For the text-containing cell, return its midpoint in [X, Y] coordinate format. 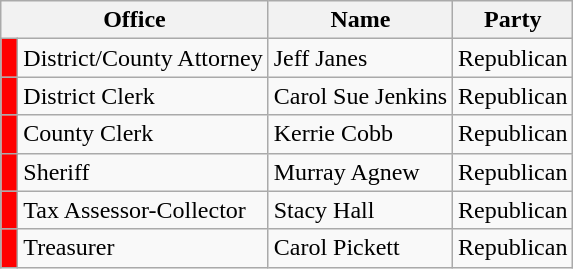
District Clerk [143, 96]
Tax Assessor-Collector [143, 210]
Murray Agnew [360, 172]
County Clerk [143, 134]
Stacy Hall [360, 210]
Carol Sue Jenkins [360, 96]
Party [513, 20]
Office [134, 20]
District/County Attorney [143, 58]
Jeff Janes [360, 58]
Carol Pickett [360, 248]
Treasurer [143, 248]
Name [360, 20]
Kerrie Cobb [360, 134]
Sheriff [143, 172]
